Extract the (X, Y) coordinate from the center of the cell holding the provided text.  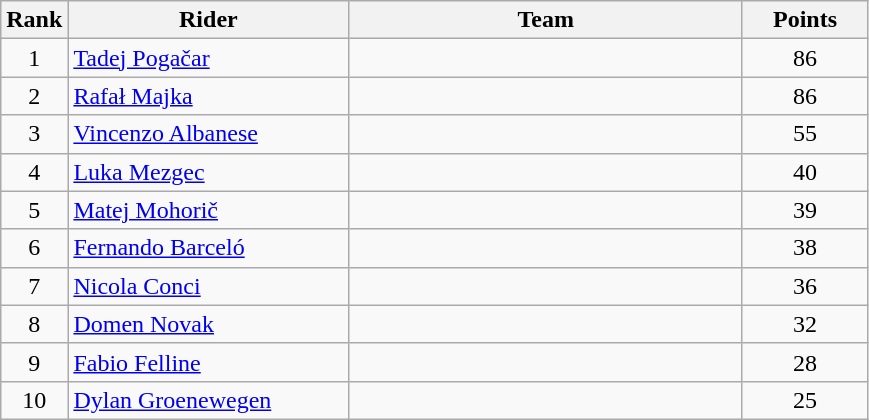
Matej Mohorič (208, 210)
5 (34, 210)
Vincenzo Albanese (208, 134)
Nicola Conci (208, 286)
Fernando Barceló (208, 248)
1 (34, 58)
Tadej Pogačar (208, 58)
Rider (208, 20)
6 (34, 248)
Domen Novak (208, 324)
36 (804, 286)
9 (34, 362)
4 (34, 172)
Rafał Majka (208, 96)
55 (804, 134)
32 (804, 324)
8 (34, 324)
3 (34, 134)
Fabio Felline (208, 362)
Dylan Groenewegen (208, 400)
Team (546, 20)
Luka Mezgec (208, 172)
39 (804, 210)
10 (34, 400)
Points (804, 20)
40 (804, 172)
38 (804, 248)
2 (34, 96)
7 (34, 286)
28 (804, 362)
Rank (34, 20)
25 (804, 400)
